Search for the cell housing the specified text and yield its [x, y] center coordinate. 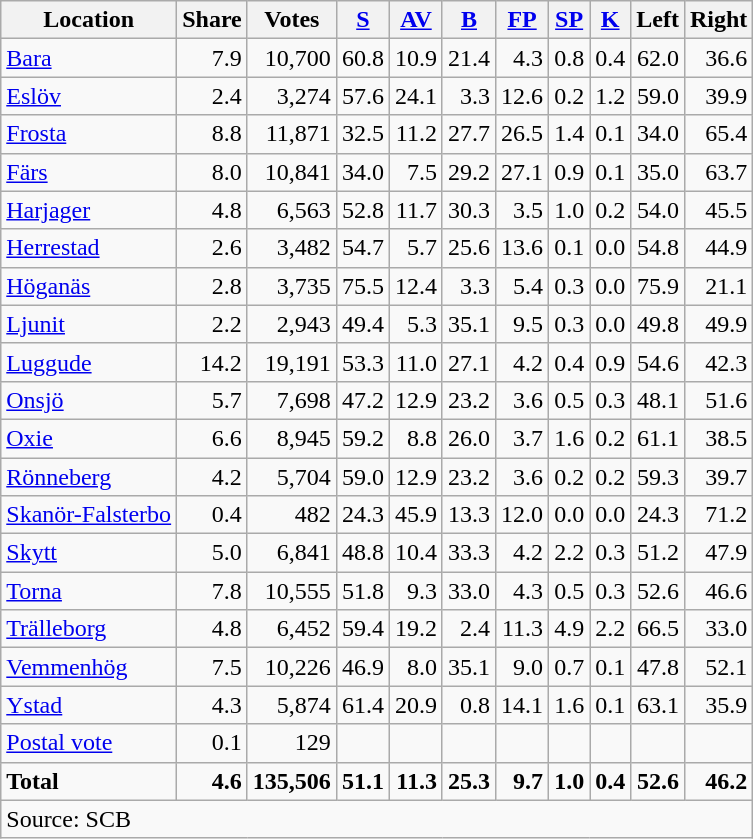
26.5 [522, 134]
1.4 [570, 134]
51.6 [718, 400]
6.6 [212, 438]
3,274 [292, 96]
63.1 [658, 705]
51.8 [362, 591]
Total [89, 781]
5.4 [522, 286]
482 [292, 515]
B [468, 20]
32.5 [362, 134]
19.2 [416, 629]
Rönneberg [89, 477]
10.9 [416, 58]
47.9 [718, 553]
54.6 [658, 362]
12.0 [522, 515]
52.8 [362, 210]
54.0 [658, 210]
47.8 [658, 667]
7.9 [212, 58]
9.7 [522, 781]
Postal vote [89, 743]
26.0 [468, 438]
29.2 [468, 172]
13.3 [468, 515]
Votes [292, 20]
11.0 [416, 362]
30.3 [468, 210]
52.1 [718, 667]
39.7 [718, 477]
Right [718, 20]
2,943 [292, 324]
Färs [89, 172]
57.6 [362, 96]
61.1 [658, 438]
59.4 [362, 629]
36.6 [718, 58]
135,506 [292, 781]
33.3 [468, 553]
21.4 [468, 58]
61.4 [362, 705]
3.5 [522, 210]
Onsjö [89, 400]
Skanör-Falsterbo [89, 515]
Left [658, 20]
5,874 [292, 705]
Ystad [89, 705]
60.8 [362, 58]
11,871 [292, 134]
FP [522, 20]
Location [89, 20]
51.1 [362, 781]
11.2 [416, 134]
59.3 [658, 477]
3.7 [522, 438]
9.0 [522, 667]
Trälleborg [89, 629]
5,704 [292, 477]
7,698 [292, 400]
27.7 [468, 134]
SP [570, 20]
65.4 [718, 134]
48.8 [362, 553]
Harjager [89, 210]
53.3 [362, 362]
59.2 [362, 438]
48.1 [658, 400]
66.5 [658, 629]
75.9 [658, 286]
5.0 [212, 553]
51.2 [658, 553]
12.4 [416, 286]
Luggude [89, 362]
4.9 [570, 629]
75.5 [362, 286]
7.8 [212, 591]
24.1 [416, 96]
38.5 [718, 438]
Share [212, 20]
49.4 [362, 324]
47.2 [362, 400]
25.3 [468, 781]
Frosta [89, 134]
14.2 [212, 362]
Höganäs [89, 286]
Oxie [89, 438]
63.7 [718, 172]
35.0 [658, 172]
62.0 [658, 58]
8,945 [292, 438]
21.1 [718, 286]
Skytt [89, 553]
12.6 [522, 96]
2.8 [212, 286]
3,735 [292, 286]
Ljunit [89, 324]
10,841 [292, 172]
46.6 [718, 591]
45.5 [718, 210]
54.8 [658, 248]
2.6 [212, 248]
129 [292, 743]
6,563 [292, 210]
10,226 [292, 667]
1.2 [610, 96]
46.9 [362, 667]
71.2 [718, 515]
Source: SCB [377, 819]
46.2 [718, 781]
0.7 [570, 667]
20.9 [416, 705]
6,841 [292, 553]
14.1 [522, 705]
Bara [89, 58]
44.9 [718, 248]
Herrestad [89, 248]
AV [416, 20]
3,482 [292, 248]
Eslöv [89, 96]
10.4 [416, 553]
Torna [89, 591]
11.7 [416, 210]
49.9 [718, 324]
9.3 [416, 591]
39.9 [718, 96]
4.6 [212, 781]
S [362, 20]
45.9 [416, 515]
54.7 [362, 248]
10,700 [292, 58]
6,452 [292, 629]
9.5 [522, 324]
5.3 [416, 324]
42.3 [718, 362]
35.9 [718, 705]
13.6 [522, 248]
19,191 [292, 362]
Vemmenhög [89, 667]
K [610, 20]
49.8 [658, 324]
25.6 [468, 248]
10,555 [292, 591]
